Return (x, y) of the center of cell containing provided text 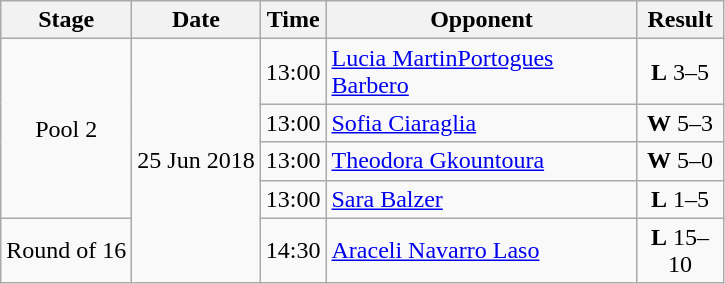
L 1–5 (680, 199)
Time (293, 20)
Date (196, 20)
Sofia Ciaraglia (482, 123)
W 5–3 (680, 123)
Opponent (482, 20)
Round of 16 (66, 250)
Lucia MartinPortogues Barbero (482, 72)
W 5–0 (680, 161)
Araceli Navarro Laso (482, 250)
L 15–10 (680, 250)
Stage (66, 20)
Theodora Gkountoura (482, 161)
25 Jun 2018 (196, 161)
Pool 2 (66, 128)
14:30 (293, 250)
Sara Balzer (482, 199)
L 3–5 (680, 72)
Result (680, 20)
